Return (x, y) of the center of cell containing provided text 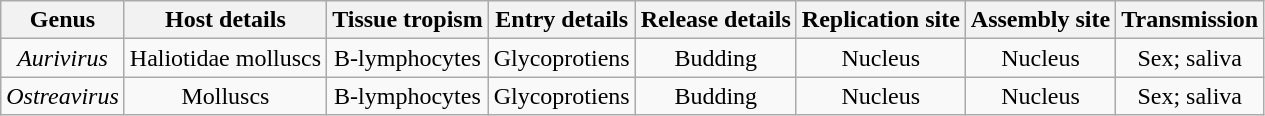
Assembly site (1040, 20)
Ostreavirus (63, 96)
Host details (225, 20)
Transmission (1190, 20)
Genus (63, 20)
Molluscs (225, 96)
Aurivirus (63, 58)
Release details (716, 20)
Replication site (880, 20)
Haliotidae molluscs (225, 58)
Tissue tropism (408, 20)
Entry details (562, 20)
